For the text-containing cell, return its midpoint in (X, Y) coordinate format. 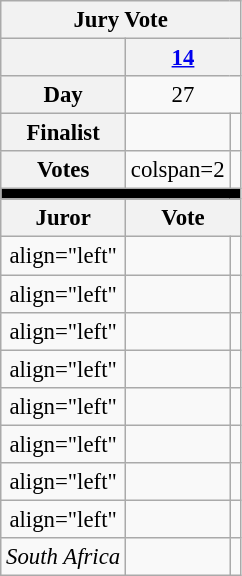
Jury Vote (121, 20)
Vote (182, 219)
South Africa (64, 557)
colspan=2 (177, 170)
Votes (64, 170)
Finalist (64, 133)
Juror (64, 219)
27 (182, 95)
14 (182, 58)
Day (64, 95)
